Identify which cell holds the provided text, then report its [X, Y] central coordinate. 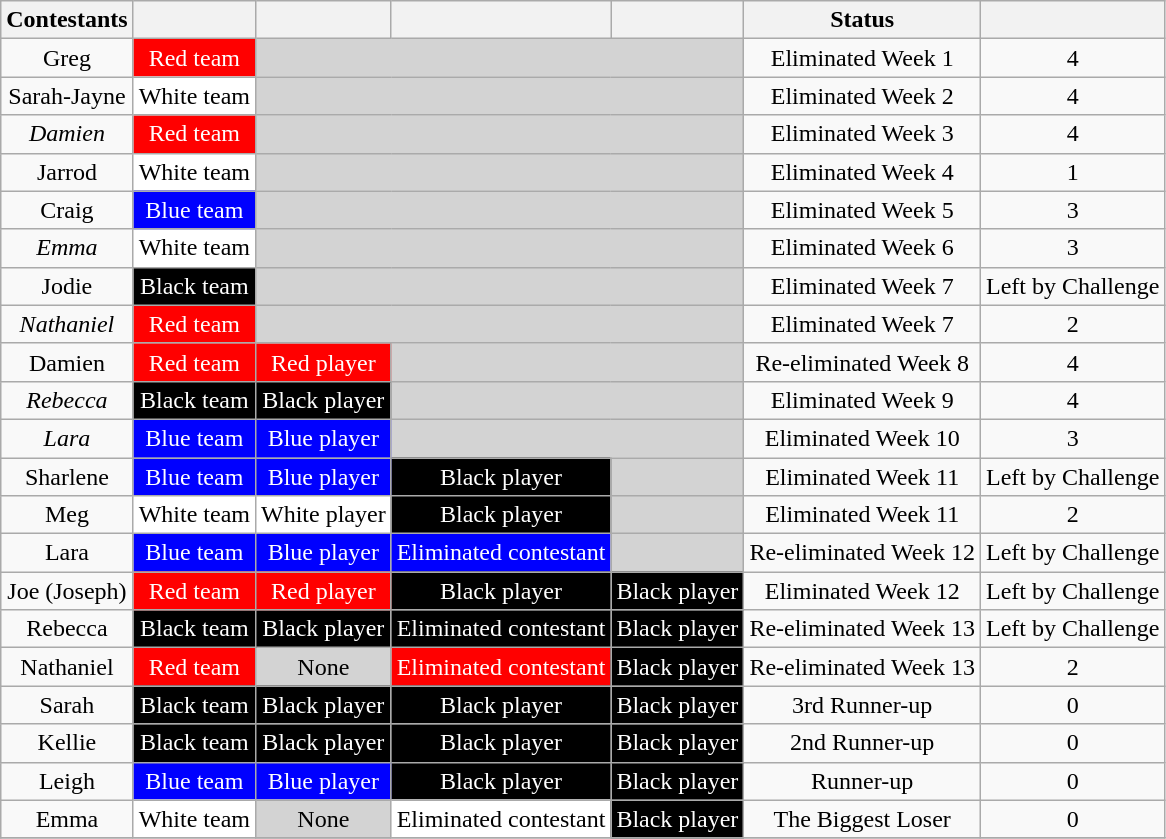
Eliminated Week 2 [862, 96]
Eliminated Week 5 [862, 210]
Re-eliminated Week 8 [862, 362]
Contestants [67, 20]
Sarah-Jayne [67, 96]
1 [1072, 172]
Status [862, 20]
Sarah [67, 705]
Meg [67, 515]
Re-eliminated Week 12 [862, 553]
Eliminated Week 10 [862, 438]
Sharlene [67, 477]
2nd Runner-up [862, 743]
Craig [67, 210]
Eliminated Week 9 [862, 400]
Eliminated Week 3 [862, 134]
Kellie [67, 743]
Eliminated Week 1 [862, 58]
Jarrod [67, 172]
Leigh [67, 781]
White player [323, 515]
Joe (Joseph) [67, 591]
Jodie [67, 286]
Greg [67, 58]
Runner-up [862, 781]
Eliminated Week 4 [862, 172]
Eliminated Week 12 [862, 591]
3rd Runner-up [862, 705]
The Biggest Loser [862, 819]
Eliminated Week 6 [862, 248]
